From the cell containing the given text, extract its center point as [x, y] coordinate. 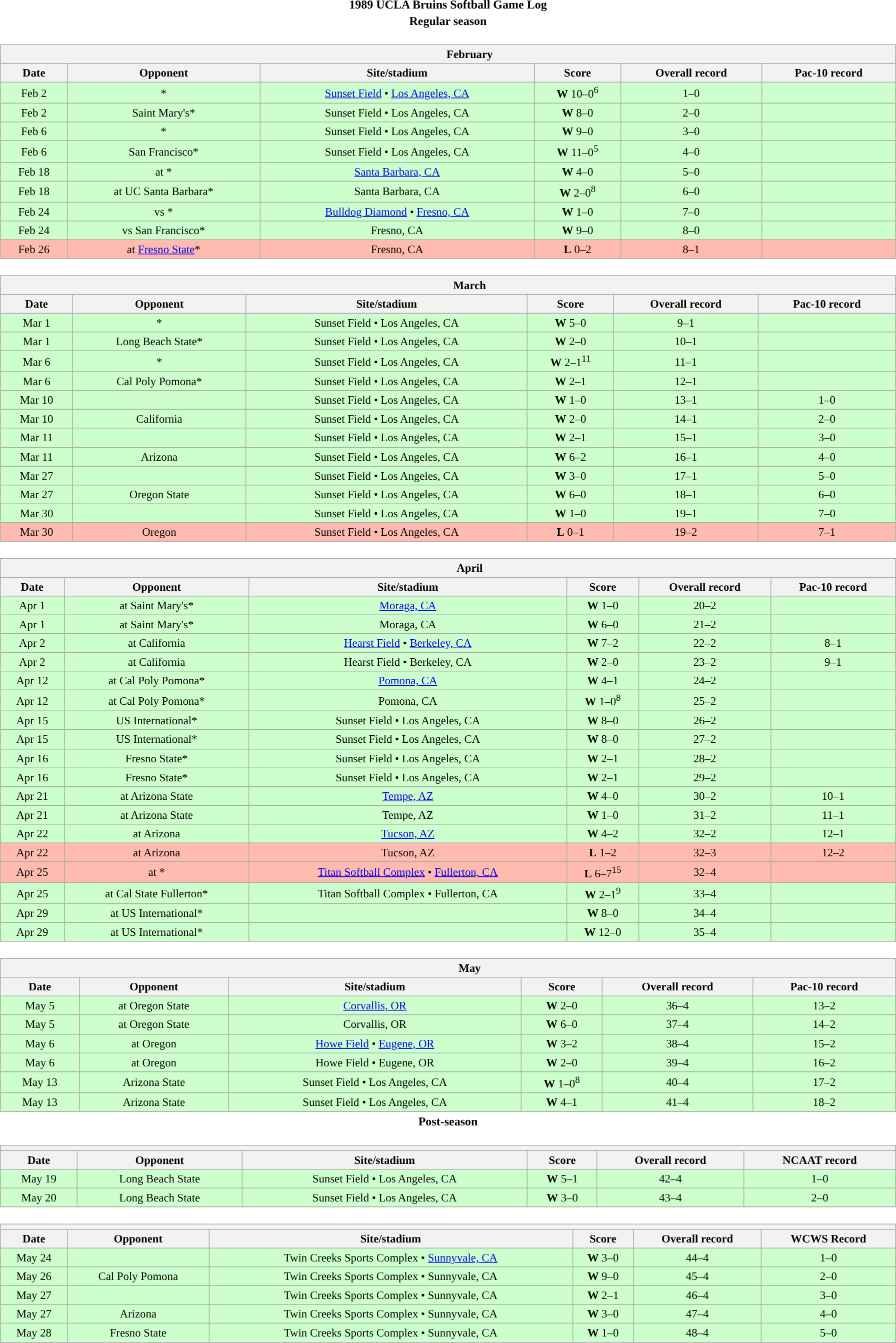
W 2–111 [570, 361]
17–1 [686, 476]
16–2 [824, 1062]
May 20 [39, 1197]
42–4 [670, 1179]
February [448, 54]
W 3–2 [562, 1043]
33–4 [705, 893]
18–2 [824, 1102]
19–2 [686, 532]
43–4 [670, 1197]
W 5–1 [562, 1179]
vs * [164, 212]
7–1 [827, 532]
Long Beach State* [159, 342]
Fresno State [138, 1333]
45–4 [697, 1276]
W 5–0 [570, 323]
California [159, 419]
25–2 [705, 701]
Saint Mary's* [164, 113]
20–2 [705, 606]
April [448, 568]
14–2 [824, 1024]
Oregon State [159, 494]
W 4–2 [603, 833]
47–4 [697, 1314]
Oregon [159, 532]
27–2 [705, 739]
44–4 [697, 1258]
W 10–06 [578, 93]
16–1 [686, 457]
March [448, 285]
L 1–2 [603, 852]
W 2–19 [603, 893]
23–2 [705, 662]
30–2 [705, 796]
L 0–2 [578, 249]
46–4 [697, 1295]
34–4 [705, 913]
19–1 [686, 513]
31–2 [705, 815]
San Francisco* [164, 152]
at UC Santa Barbara* [164, 192]
WCWS Record [828, 1239]
32–4 [705, 872]
vs San Francisco* [164, 230]
13–2 [824, 1006]
May [448, 968]
32–3 [705, 852]
40–4 [678, 1082]
26–2 [705, 721]
Cal Poly Pomona [138, 1276]
12–2 [833, 852]
at Fresno State* [164, 249]
L 0–1 [570, 532]
8–0 [691, 230]
48–4 [697, 1333]
Bulldog Diamond • Fresno, CA [397, 212]
May 24 [34, 1258]
17–2 [824, 1082]
28–2 [705, 758]
37–4 [678, 1024]
21–2 [705, 624]
14–1 [686, 419]
NCAAT record [820, 1160]
39–4 [678, 1062]
at Cal State Fullerton* [156, 893]
38–4 [678, 1043]
18–1 [686, 494]
32–2 [705, 833]
13–1 [686, 400]
May 19 [39, 1179]
15–1 [686, 438]
15–2 [824, 1043]
Cal Poly Pomona* [159, 382]
W 6–2 [570, 457]
W 2–08 [578, 192]
24–2 [705, 681]
May 28 [34, 1333]
36–4 [678, 1006]
W 7–2 [603, 643]
22–2 [705, 643]
29–2 [705, 777]
W 11–05 [578, 152]
41–4 [678, 1102]
May 26 [34, 1276]
Feb 26 [34, 249]
W 12–0 [603, 932]
L 6–715 [603, 872]
35–4 [705, 932]
